Output the [x, y] coordinate of the center of the cell containing the given text.  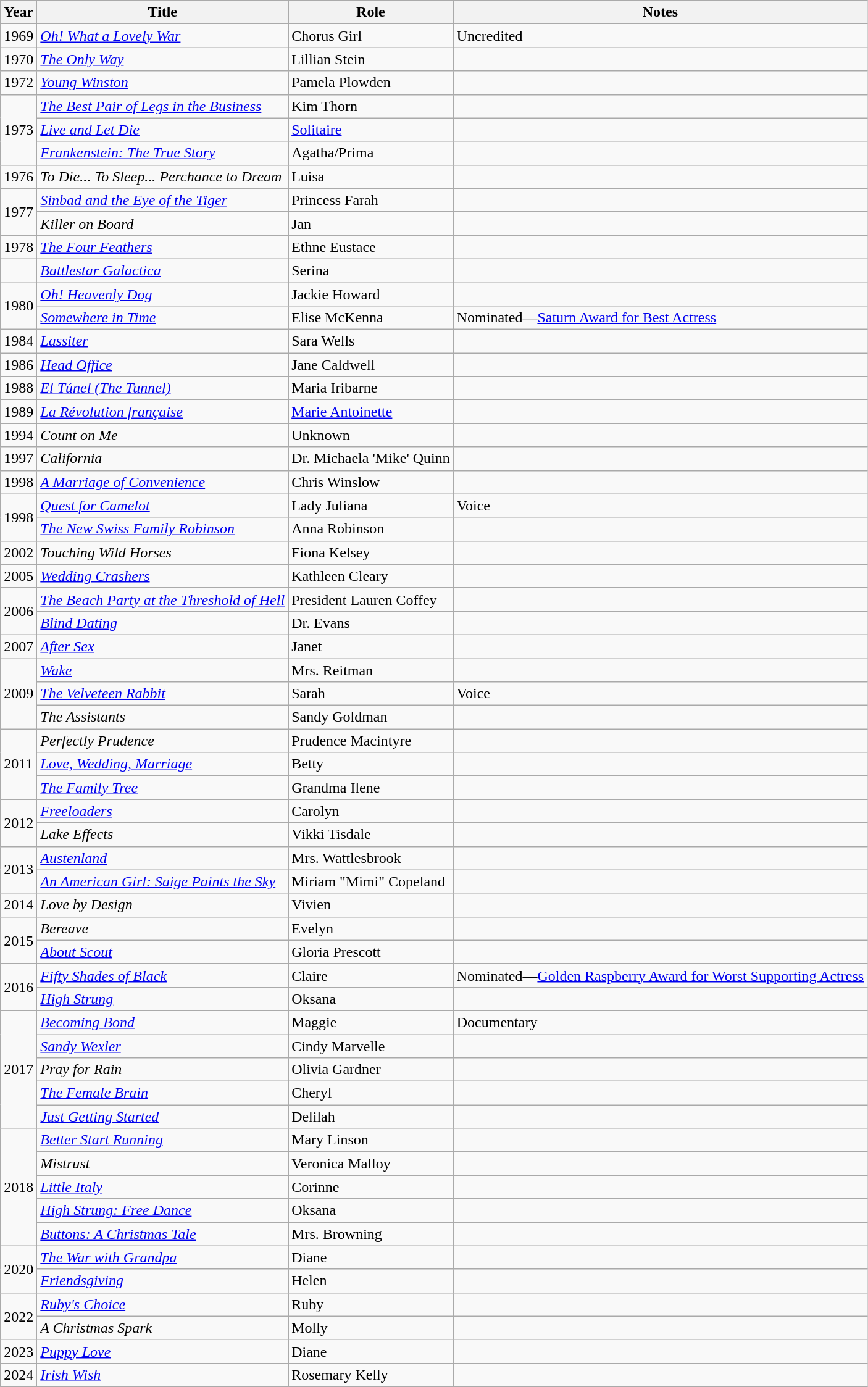
About Scout [163, 952]
Grandma Ilene [371, 788]
Friendsgiving [163, 1281]
Claire [371, 975]
The Female Brain [163, 1093]
Veronica Malloy [371, 1164]
Perfectly Prudence [163, 741]
2015 [19, 940]
Chorus Girl [371, 36]
Prudence Macintyre [371, 741]
1988 [19, 388]
La Révolution française [163, 412]
Ruby's Choice [163, 1304]
1969 [19, 36]
Elise McKenna [371, 318]
Sandy Wexler [163, 1046]
Becoming Bond [163, 1022]
2022 [19, 1316]
Unknown [371, 435]
2023 [19, 1351]
High Strung: Free Dance [163, 1210]
High Strung [163, 999]
2014 [19, 905]
Vikki Tisdale [371, 835]
1980 [19, 306]
Mrs. Reitman [371, 670]
Lady Juliana [371, 506]
Blind Dating [163, 623]
Mary Linson [371, 1140]
Bereave [163, 928]
Jane Caldwell [371, 365]
The Assistants [163, 717]
Austenland [163, 858]
Ruby [371, 1304]
Delilah [371, 1117]
2024 [19, 1375]
Carolyn [371, 811]
Olivia Gardner [371, 1070]
Puppy Love [163, 1351]
Serina [371, 270]
Title [163, 12]
The War with Grandpa [163, 1257]
Mrs. Wattlesbrook [371, 858]
Molly [371, 1328]
Jan [371, 223]
Freeloaders [163, 811]
1997 [19, 459]
Love, Wedding, Marriage [163, 764]
2013 [19, 870]
2009 [19, 693]
Just Getting Started [163, 1117]
Kathleen Cleary [371, 576]
2016 [19, 987]
2005 [19, 576]
The Best Pair of Legs in the Business [163, 106]
Year [19, 12]
Battlestar Galactica [163, 270]
Better Start Running [163, 1140]
El Túnel (The Tunnel) [163, 388]
Sinbad and the Eye of the Tiger [163, 200]
Oh! Heavenly Dog [163, 294]
The Family Tree [163, 788]
Kim Thorn [371, 106]
President Lauren Coffey [371, 599]
After Sex [163, 646]
Miriam "Mimi" Copeland [371, 881]
Lassiter [163, 341]
The Only Way [163, 59]
Fiona Kelsey [371, 552]
Wedding Crashers [163, 576]
2018 [19, 1187]
1972 [19, 83]
Lillian Stein [371, 59]
Janet [371, 646]
2017 [19, 1069]
Fifty Shades of Black [163, 975]
2002 [19, 552]
A Marriage of Convenience [163, 482]
Maria Iribarne [371, 388]
Head Office [163, 365]
1970 [19, 59]
Rosemary Kelly [371, 1375]
The Beach Party at the Threshold of Hell [163, 599]
Ethne Eustace [371, 247]
Corinne [371, 1187]
Princess Farah [371, 200]
Helen [371, 1281]
Love by Design [163, 905]
1978 [19, 247]
Marie Antoinette [371, 412]
Solitaire [371, 130]
Mistrust [163, 1164]
1977 [19, 212]
Uncredited [660, 36]
Touching Wild Horses [163, 552]
Notes [660, 12]
1984 [19, 341]
Sarah [371, 694]
Betty [371, 764]
Cheryl [371, 1093]
Anna Robinson [371, 529]
Dr. Michaela 'Mike' Quinn [371, 459]
Buttons: A Christmas Tale [163, 1234]
1989 [19, 412]
2007 [19, 646]
Documentary [660, 1022]
Luisa [371, 177]
Quest for Camelot [163, 506]
Live and Let Die [163, 130]
1986 [19, 365]
Pamela Plowden [371, 83]
Chris Winslow [371, 482]
The Four Feathers [163, 247]
Frankenstein: The True Story [163, 153]
1976 [19, 177]
Nominated—Golden Raspberry Award for Worst Supporting Actress [660, 975]
Somewhere in Time [163, 318]
1994 [19, 435]
To Die... To Sleep... Perchance to Dream [163, 177]
Pray for Rain [163, 1070]
Role [371, 12]
Young Winston [163, 83]
California [163, 459]
A Christmas Spark [163, 1328]
Killer on Board [163, 223]
2020 [19, 1269]
Irish Wish [163, 1375]
Nominated—Saturn Award for Best Actress [660, 318]
Evelyn [371, 928]
Cindy Marvelle [371, 1046]
1973 [19, 130]
Wake [163, 670]
2012 [19, 823]
Little Italy [163, 1187]
2011 [19, 764]
Jackie Howard [371, 294]
Dr. Evans [371, 623]
Agatha/Prima [371, 153]
The Velveteen Rabbit [163, 694]
The New Swiss Family Robinson [163, 529]
Lake Effects [163, 835]
An American Girl: Saige Paints the Sky [163, 881]
Maggie [371, 1022]
Vivien [371, 905]
Sara Wells [371, 341]
2006 [19, 611]
Sandy Goldman [371, 717]
Count on Me [163, 435]
Oh! What a Lovely War [163, 36]
Gloria Prescott [371, 952]
Mrs. Browning [371, 1234]
